Determine the (x, y) coordinate at the center of the cell enclosing the given text.  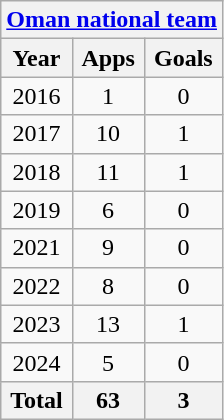
11 (108, 172)
2024 (36, 362)
2021 (36, 248)
2018 (36, 172)
Oman national team (112, 20)
9 (108, 248)
8 (108, 286)
2017 (36, 134)
3 (183, 400)
63 (108, 400)
2022 (36, 286)
Apps (108, 58)
10 (108, 134)
2019 (36, 210)
Goals (183, 58)
2016 (36, 96)
5 (108, 362)
Total (36, 400)
Year (36, 58)
13 (108, 324)
2023 (36, 324)
6 (108, 210)
